Pinpoint the cell where the given text exists, returning its (X, Y) midpoint coordinate. 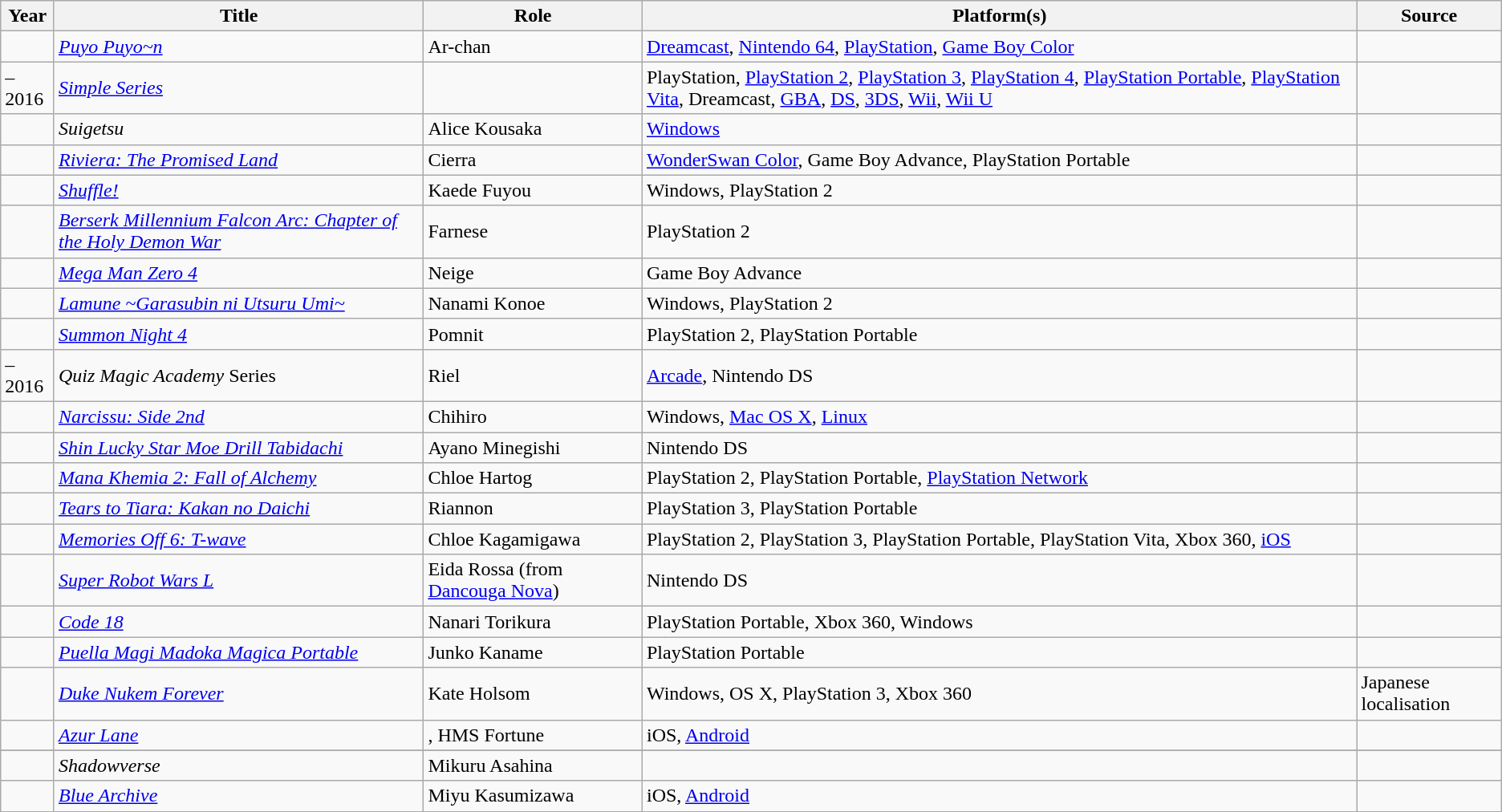
Role (533, 16)
Chloe Kagamigawa (533, 539)
Chloe Hartog (533, 478)
Summon Night 4 (238, 334)
Shadowverse (238, 765)
PlayStation 2 (1000, 231)
PlayStation 2, PlayStation Portable (1000, 334)
Year (27, 16)
Ar-chan (533, 47)
WonderSwan Color, Game Boy Advance, PlayStation Portable (1000, 160)
Miyu Kasumizawa (533, 796)
Neige (533, 273)
Cierra (533, 160)
PlayStation, PlayStation 2, PlayStation 3, PlayStation 4, PlayStation Portable, PlayStation Vita, Dreamcast, GBA, DS, 3DS, Wii, Wii U (1000, 88)
PlayStation Portable, Xbox 360, Windows (1000, 622)
Kate Holsom (533, 693)
Platform(s) (1000, 16)
Simple Series (238, 88)
Duke Nukem Forever (238, 693)
Alice Kousaka (533, 129)
Kaede Fuyou (533, 190)
Dreamcast, Nintendo 64, PlayStation, Game Boy Color (1000, 47)
Suigetsu (238, 129)
Narcissu: Side 2nd (238, 416)
Eida Rossa (from Dancouga Nova) (533, 581)
Puella Magi Madoka Magica Portable (238, 652)
Source (1429, 16)
Lamune ~Garasubin ni Utsuru Umi~ (238, 303)
Super Robot Wars L (238, 581)
PlayStation 3, PlayStation Portable (1000, 509)
Code 18 (238, 622)
Memories Off 6: T-wave (238, 539)
Title (238, 16)
Ayano Minegishi (533, 447)
Mikuru Asahina (533, 765)
PlayStation 2, PlayStation 3, PlayStation Portable, PlayStation Vita, Xbox 360, iOS (1000, 539)
Shuffle! (238, 190)
Pomnit (533, 334)
Game Boy Advance (1000, 273)
Chihiro (533, 416)
Riannon (533, 509)
Japanese localisation (1429, 693)
, HMS Fortune (533, 735)
Farnese (533, 231)
Windows, Mac OS X, Linux (1000, 416)
Mega Man Zero 4 (238, 273)
Arcade, Nintendo DS (1000, 376)
Nanari Torikura (533, 622)
Shin Lucky Star Moe Drill Tabidachi (238, 447)
Riel (533, 376)
Blue Archive (238, 796)
Nanami Konoe (533, 303)
Tears to Tiara: Kakan no Daichi (238, 509)
Riviera: The Promised Land (238, 160)
Puyo Puyo~n (238, 47)
PlayStation 2, PlayStation Portable, PlayStation Network (1000, 478)
Junko Kaname (533, 652)
Windows (1000, 129)
Windows, OS X, PlayStation 3, Xbox 360 (1000, 693)
Quiz Magic Academy Series (238, 376)
PlayStation Portable (1000, 652)
Azur Lane (238, 735)
Berserk Millennium Falcon Arc: Chapter of the Holy Demon War (238, 231)
Mana Khemia 2: Fall of Alchemy (238, 478)
